Extract the [X, Y] coordinate from the center of the cell holding the provided text.  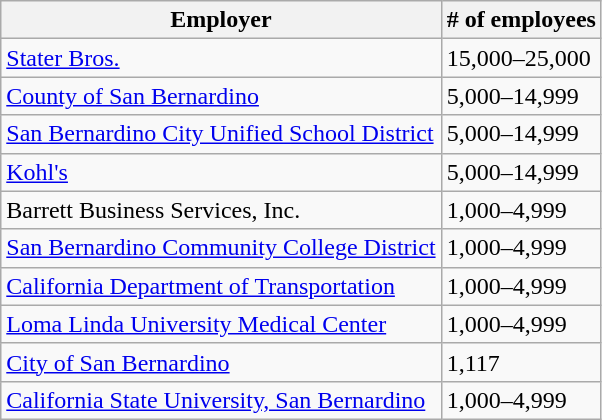
Barrett Business Services, Inc. [221, 210]
County of San Bernardino [221, 96]
1,117 [521, 362]
City of San Bernardino [221, 362]
California State University, San Bernardino [221, 400]
15,000–25,000 [521, 58]
California Department of Transportation [221, 286]
# of employees [521, 20]
Kohl's [221, 172]
San Bernardino Community College District [221, 248]
Employer [221, 20]
San Bernardino City Unified School District [221, 134]
Stater Bros. [221, 58]
Loma Linda University Medical Center [221, 324]
